Provide the (x, y) coordinate of the cell's center where the given text is located.  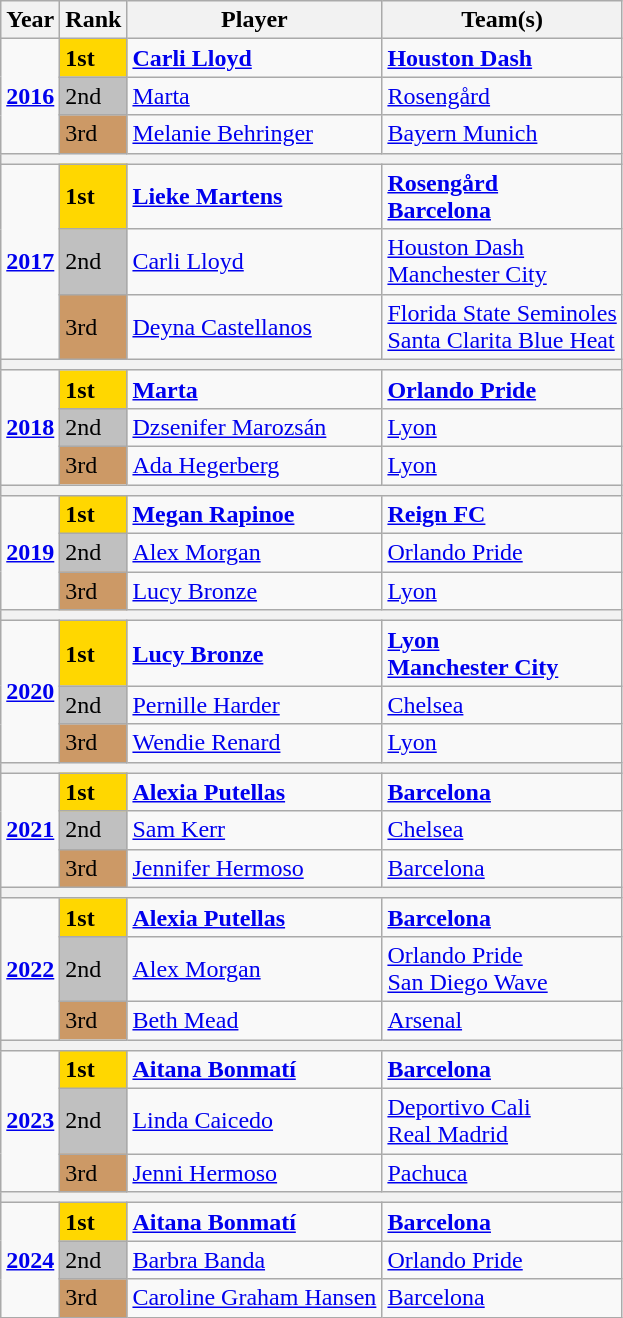
2016 (30, 96)
2019 (30, 553)
Year (30, 20)
Caroline Graham Hansen (254, 1298)
Linda Caicedo (254, 1122)
Dzsenifer Marozsán (254, 427)
Rank (94, 20)
2024 (30, 1260)
Lyon Manchester City (502, 654)
2017 (30, 262)
Player (254, 20)
Houston Dash Manchester City (502, 262)
Pernille Harder (254, 705)
2023 (30, 1122)
Lieke Martens (254, 196)
Florida State Seminoles Santa Clarita Blue Heat (502, 326)
Rosengård Barcelona (502, 196)
Reign FC (502, 515)
Sam Kerr (254, 830)
2021 (30, 830)
Beth Mead (254, 1020)
Arsenal (502, 1020)
Rosengård (502, 96)
2022 (30, 968)
Deyna Castellanos (254, 326)
2018 (30, 427)
Deportivo Cali Real Madrid (502, 1122)
Megan Rapinoe (254, 515)
2020 (30, 692)
Orlando Pride San Diego Wave (502, 968)
Jennifer Hermoso (254, 868)
Bayern Munich (502, 134)
Pachuca (502, 1173)
Wendie Renard (254, 743)
Houston Dash (502, 58)
Melanie Behringer (254, 134)
Jenni Hermoso (254, 1173)
Barbra Banda (254, 1260)
Ada Hegerberg (254, 465)
Team(s) (502, 20)
